Scan for the cell matching the given text and deliver its (x, y) coordinate at center. 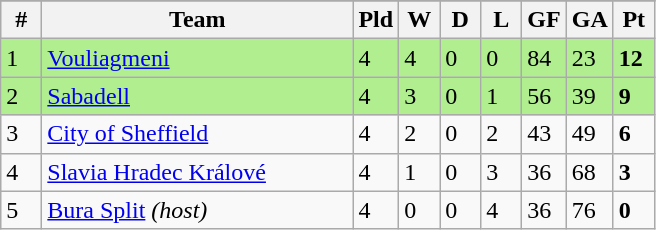
# (22, 20)
Sabadell (198, 96)
5 (22, 210)
D (460, 20)
23 (590, 58)
43 (544, 134)
39 (590, 96)
9 (634, 96)
Pld (376, 20)
6 (634, 134)
84 (544, 58)
Pt (634, 20)
GF (544, 20)
76 (590, 210)
68 (590, 172)
Slavia Hradec Králové (198, 172)
49 (590, 134)
12 (634, 58)
GA (590, 20)
56 (544, 96)
W (420, 20)
Team (198, 20)
City of Sheffield (198, 134)
Bura Split (host) (198, 210)
Vouliagmeni (198, 58)
L (502, 20)
